Scan for the cell matching the given text and deliver its (X, Y) coordinate at center. 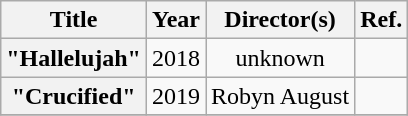
unknown (280, 58)
"Crucified" (74, 96)
2018 (176, 58)
Title (74, 20)
Year (176, 20)
Ref. (382, 20)
Director(s) (280, 20)
Robyn August (280, 96)
"Hallelujah" (74, 58)
2019 (176, 96)
